Identify which cell holds the provided text, then report its (X, Y) central coordinate. 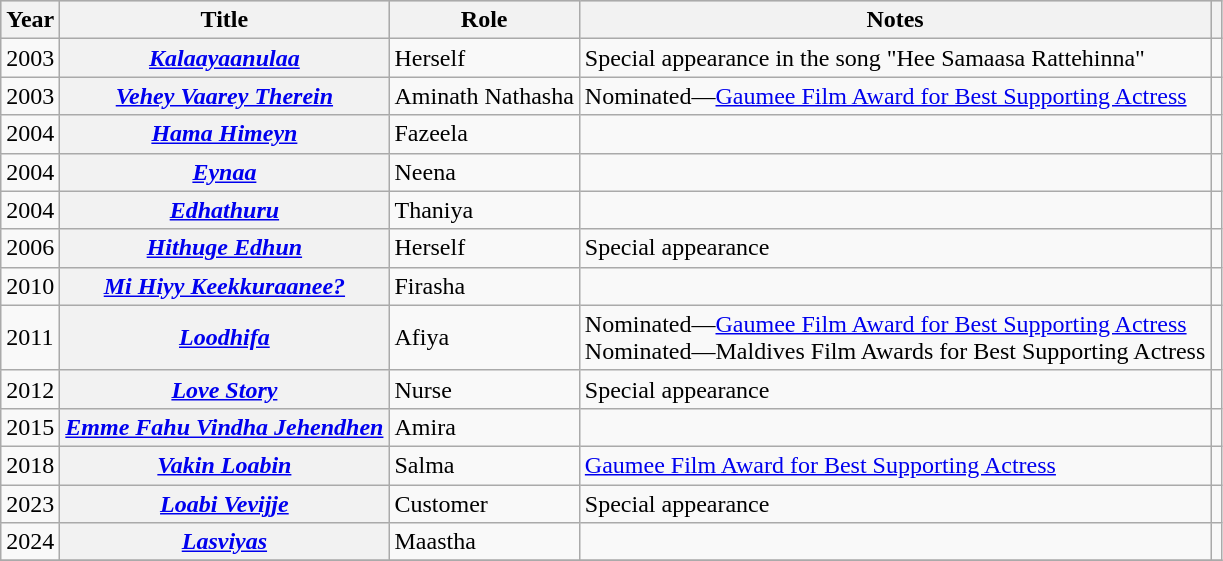
Mi Hiyy Keekkuraanee? (224, 286)
Nominated—Gaumee Film Award for Best Supporting Actress (894, 96)
2023 (30, 503)
2012 (30, 389)
Kalaayaanulaa (224, 58)
Loodhifa (224, 338)
Hama Himeyn (224, 134)
Maastha (484, 542)
Year (30, 20)
Amira (484, 427)
Gaumee Film Award for Best Supporting Actress (894, 465)
Afiya (484, 338)
2011 (30, 338)
Firasha (484, 286)
Emme Fahu Vindha Jehendhen (224, 427)
Notes (894, 20)
Customer (484, 503)
Title (224, 20)
Neena (484, 172)
Vakin Loabin (224, 465)
Nurse (484, 389)
Edhathuru (224, 210)
Vehey Vaarey Therein (224, 96)
Thaniya (484, 210)
Special appearance in the song "Hee Samaasa Rattehinna" (894, 58)
2010 (30, 286)
Role (484, 20)
2015 (30, 427)
2018 (30, 465)
2006 (30, 248)
Fazeela (484, 134)
Nominated—Gaumee Film Award for Best Supporting ActressNominated—Maldives Film Awards for Best Supporting Actress (894, 338)
Salma (484, 465)
2024 (30, 542)
Aminath Nathasha (484, 96)
Lasviyas (224, 542)
Hithuge Edhun (224, 248)
Eynaa (224, 172)
Loabi Vevijje (224, 503)
Love Story (224, 389)
